Pinpoint the cell where the given text exists, returning its [x, y] midpoint coordinate. 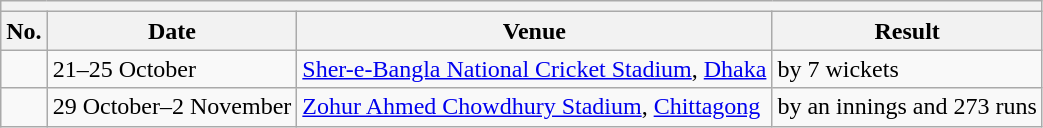
by an innings and 273 runs [907, 107]
21–25 October [172, 69]
No. [24, 31]
by 7 wickets [907, 69]
Result [907, 31]
Date [172, 31]
29 October–2 November [172, 107]
Venue [534, 31]
Sher-e-Bangla National Cricket Stadium, Dhaka [534, 69]
Zohur Ahmed Chowdhury Stadium, Chittagong [534, 107]
